From the cell containing the given text, extract its center point as (x, y) coordinate. 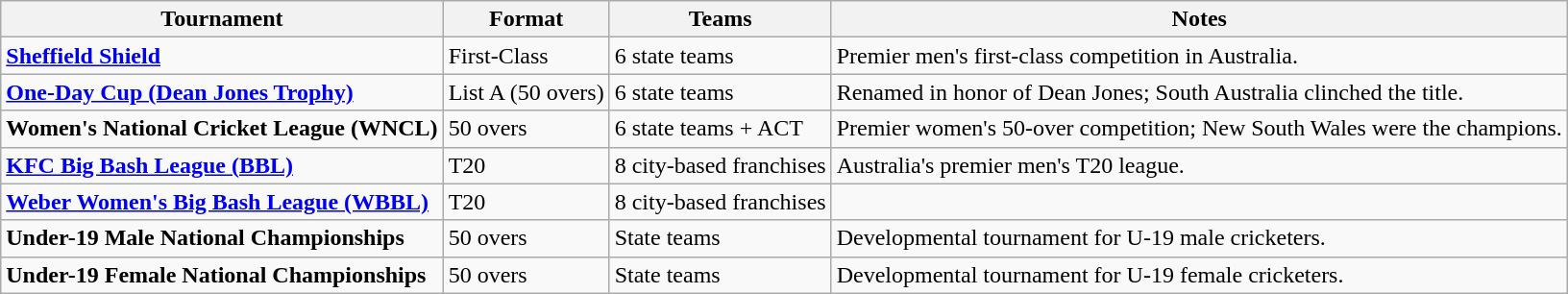
Developmental tournament for U-19 male cricketers. (1199, 238)
Premier men's first-class competition in Australia. (1199, 56)
Women's National Cricket League (WNCL) (222, 129)
Format (527, 19)
KFC Big Bash League (BBL) (222, 165)
Weber Women's Big Bash League (WBBL) (222, 202)
Teams (721, 19)
Under-19 Female National Championships (222, 275)
Premier women's 50-over competition; New South Wales were the champions. (1199, 129)
Sheffield Shield (222, 56)
Developmental tournament for U-19 female cricketers. (1199, 275)
Under-19 Male National Championships (222, 238)
First-Class (527, 56)
Renamed in honor of Dean Jones; South Australia clinched the title. (1199, 92)
Notes (1199, 19)
Australia's premier men's T20 league. (1199, 165)
List A (50 overs) (527, 92)
Tournament (222, 19)
6 state teams + ACT (721, 129)
One-Day Cup (Dean Jones Trophy) (222, 92)
